Scan for the cell matching the given text and deliver its [X, Y] coordinate at center. 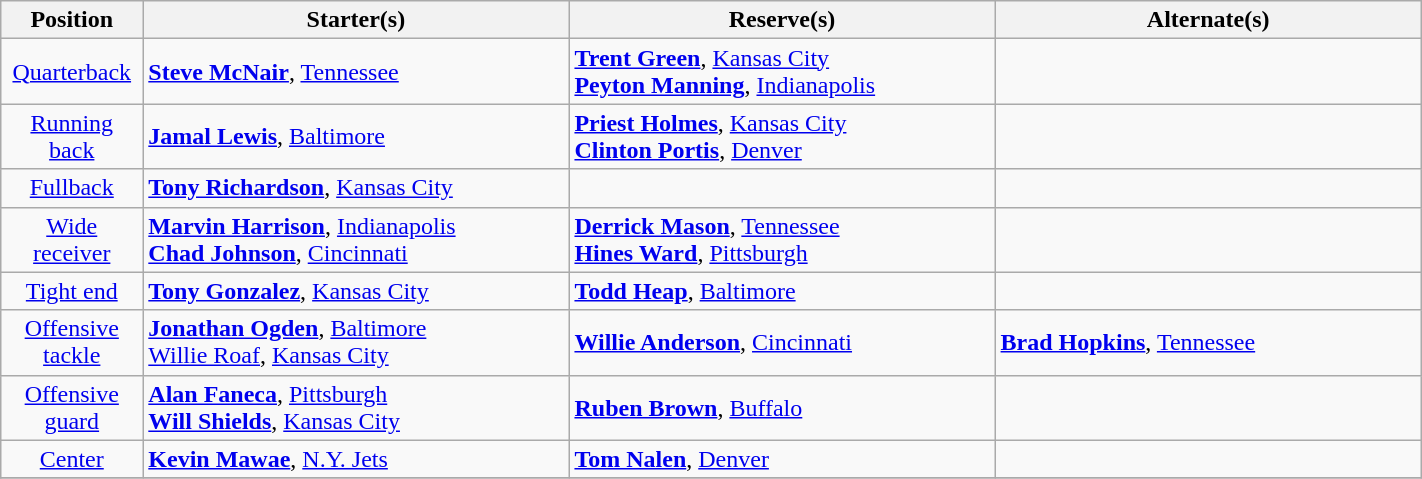
Tight end [72, 291]
Marvin Harrison, Indianapolis Chad Johnson, Cincinnati [356, 240]
Tom Nalen, Denver [782, 459]
Ruben Brown, Buffalo [782, 408]
Tony Gonzalez, Kansas City [356, 291]
Starter(s) [356, 20]
Todd Heap, Baltimore [782, 291]
Brad Hopkins, Tennessee [1208, 342]
Offensive guard [72, 408]
Running back [72, 136]
Fullback [72, 188]
Willie Anderson, Cincinnati [782, 342]
Quarterback [72, 72]
Tony Richardson, Kansas City [356, 188]
Reserve(s) [782, 20]
Priest Holmes, Kansas City Clinton Portis, Denver [782, 136]
Position [72, 20]
Wide receiver [72, 240]
Kevin Mawae, N.Y. Jets [356, 459]
Alan Faneca, Pittsburgh Will Shields, Kansas City [356, 408]
Derrick Mason, Tennessee Hines Ward, Pittsburgh [782, 240]
Trent Green, Kansas City Peyton Manning, Indianapolis [782, 72]
Steve McNair, Tennessee [356, 72]
Center [72, 459]
Jamal Lewis, Baltimore [356, 136]
Alternate(s) [1208, 20]
Jonathan Ogden, Baltimore Willie Roaf, Kansas City [356, 342]
Offensive tackle [72, 342]
